Pinpoint the cell where the given text exists, returning its [X, Y] midpoint coordinate. 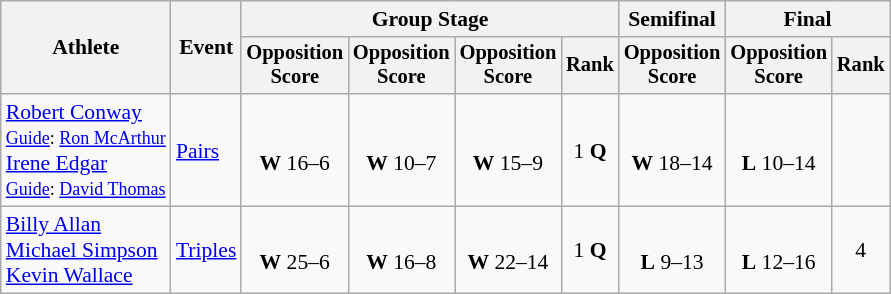
Athlete [86, 48]
Billy AllanMichael SimpsonKevin Wallace [86, 250]
W 18–14 [672, 150]
Final [807, 19]
L 10–14 [778, 150]
Event [206, 48]
Pairs [206, 150]
W 22–14 [508, 250]
L 9–13 [672, 250]
Group Stage [430, 19]
Robert ConwayGuide: Ron McArthurIrene EdgarGuide: David Thomas [86, 150]
Triples [206, 250]
W 16–6 [294, 150]
L 12–16 [778, 250]
W 10–7 [402, 150]
W 16–8 [402, 250]
W 15–9 [508, 150]
4 [861, 250]
Semifinal [672, 19]
W 25–6 [294, 250]
